Detect which cell encompasses the target text, then output its (X, Y) center coordinate. 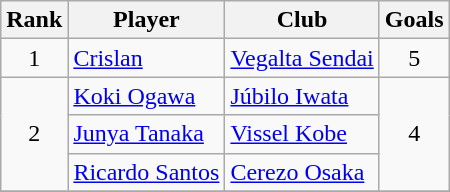
2 (34, 134)
5 (414, 58)
Vissel Kobe (302, 134)
Cerezo Osaka (302, 172)
Crislan (146, 58)
Junya Tanaka (146, 134)
Ricardo Santos (146, 172)
Player (146, 20)
4 (414, 134)
1 (34, 58)
Vegalta Sendai (302, 58)
Club (302, 20)
Rank (34, 20)
Koki Ogawa (146, 96)
Goals (414, 20)
Júbilo Iwata (302, 96)
